Locate the cell with the specified text and output its [x, y] center coordinate. 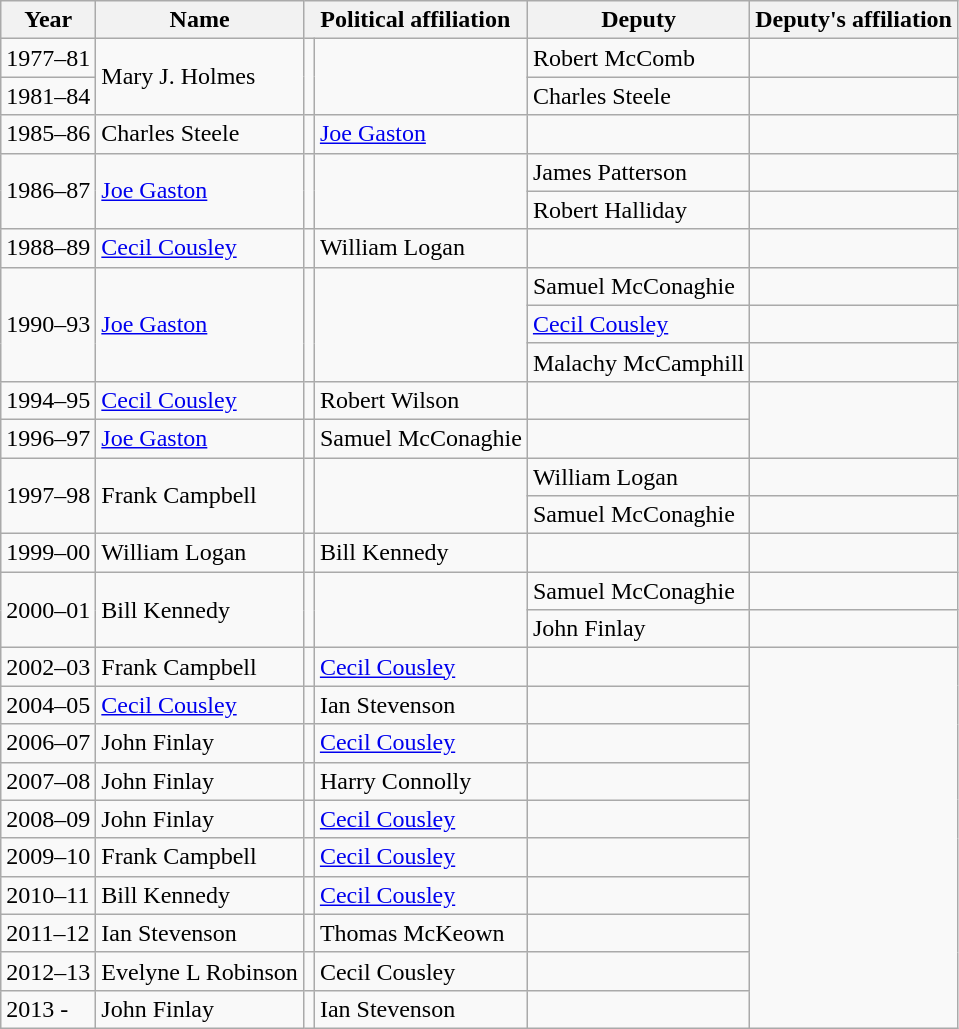
1996–97 [48, 438]
Thomas McKeown [420, 933]
1977–81 [48, 58]
Harry Connolly [420, 781]
2004–05 [48, 705]
Robert Wilson [420, 400]
1981–84 [48, 96]
2012–13 [48, 971]
1986–87 [48, 191]
1999–00 [48, 553]
2010–11 [48, 895]
2009–10 [48, 857]
2008–09 [48, 819]
Deputy [638, 20]
2013 - [48, 1009]
James Patterson [638, 172]
Deputy's affiliation [854, 20]
2007–08 [48, 781]
1997–98 [48, 496]
Malachy McCamphill [638, 362]
2000–01 [48, 610]
2002–03 [48, 667]
1988–89 [48, 248]
Robert Halliday [638, 210]
1994–95 [48, 400]
2011–12 [48, 933]
1990–93 [48, 324]
Evelyne L Robinson [200, 971]
2006–07 [48, 743]
Robert McComb [638, 58]
Mary J. Holmes [200, 77]
Political affiliation [415, 20]
1985–86 [48, 134]
Name [200, 20]
Year [48, 20]
